Find where the given text appears and provide that cell's center as (x, y) coordinate. 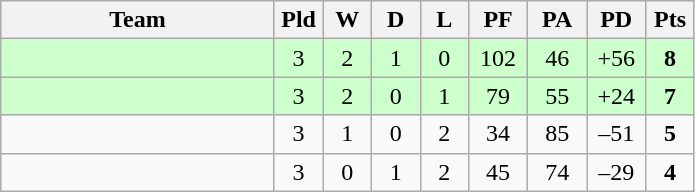
PF (498, 20)
L (444, 20)
Pld (298, 20)
Pts (670, 20)
79 (498, 96)
5 (670, 134)
85 (558, 134)
–51 (616, 134)
102 (498, 58)
4 (670, 172)
55 (558, 96)
+56 (616, 58)
Team (138, 20)
–29 (616, 172)
+24 (616, 96)
45 (498, 172)
34 (498, 134)
D (396, 20)
8 (670, 58)
74 (558, 172)
W (348, 20)
46 (558, 58)
PA (558, 20)
PD (616, 20)
7 (670, 96)
